Capture the cell that displays the provided text and extract its [x, y] central coordinate. 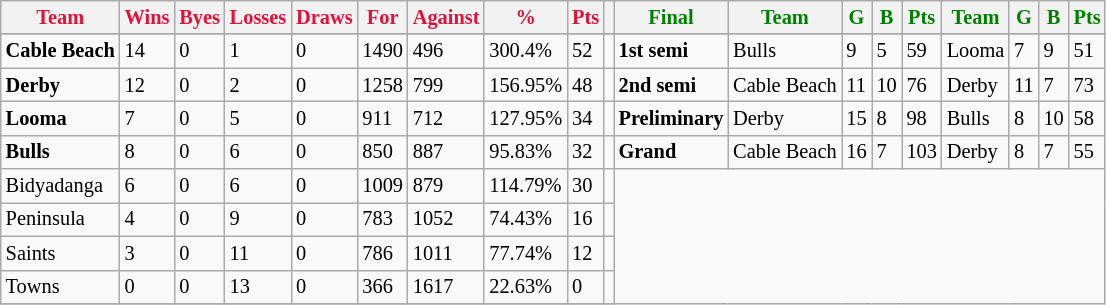
127.95% [526, 118]
1617 [446, 287]
Losses [258, 17]
73 [1088, 85]
887 [446, 152]
52 [586, 51]
74.43% [526, 219]
786 [382, 253]
98 [922, 118]
For [382, 17]
76 [922, 85]
Draws [324, 17]
Towns [60, 287]
% [526, 17]
799 [446, 85]
22.63% [526, 287]
55 [1088, 152]
Against [446, 17]
51 [1088, 51]
1st semi [672, 51]
Wins [148, 17]
2nd semi [672, 85]
300.4% [526, 51]
1011 [446, 253]
2 [258, 85]
911 [382, 118]
1490 [382, 51]
Preliminary [672, 118]
14 [148, 51]
77.74% [526, 253]
58 [1088, 118]
366 [382, 287]
59 [922, 51]
783 [382, 219]
48 [586, 85]
Final [672, 17]
156.95% [526, 85]
1258 [382, 85]
Peninsula [60, 219]
34 [586, 118]
Grand [672, 152]
496 [446, 51]
Bidyadanga [60, 186]
Byes [199, 17]
32 [586, 152]
15 [857, 118]
1009 [382, 186]
1 [258, 51]
13 [258, 287]
114.79% [526, 186]
30 [586, 186]
1052 [446, 219]
3 [148, 253]
4 [148, 219]
879 [446, 186]
103 [922, 152]
95.83% [526, 152]
Saints [60, 253]
850 [382, 152]
712 [446, 118]
